From the cell containing the given text, extract its center point as (X, Y) coordinate. 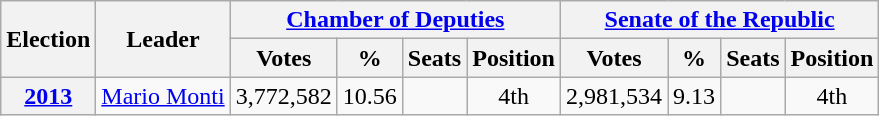
Senate of the Republic (719, 20)
3,772,582 (284, 96)
2013 (48, 96)
9.13 (694, 96)
10.56 (370, 96)
Mario Monti (163, 96)
Chamber of Deputies (395, 20)
2,981,534 (614, 96)
Leader (163, 39)
Election (48, 39)
